Pinpoint the cell where the given text exists, returning its (X, Y) midpoint coordinate. 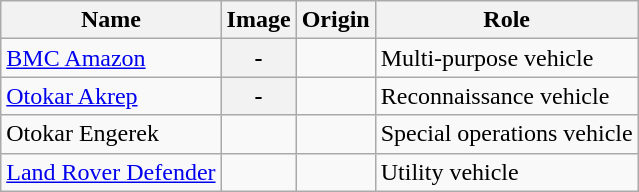
Reconnaissance vehicle (506, 96)
Otokar Akrep (111, 96)
Origin (336, 20)
Land Rover Defender (111, 172)
Role (506, 20)
Otokar Engerek (111, 134)
Multi-purpose vehicle (506, 58)
Utility vehicle (506, 172)
Name (111, 20)
Special operations vehicle (506, 134)
BMC Amazon (111, 58)
Image (258, 20)
